Detect which cell encompasses the target text, then output its (X, Y) center coordinate. 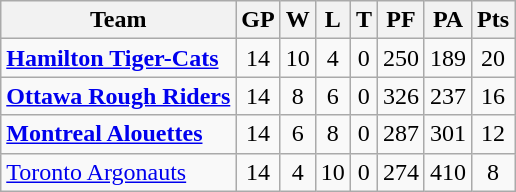
PF (400, 20)
T (364, 20)
Pts (494, 20)
Ottawa Rough Riders (118, 96)
L (332, 20)
PA (448, 20)
189 (448, 58)
326 (400, 96)
GP (258, 20)
Team (118, 20)
410 (448, 172)
250 (400, 58)
237 (448, 96)
Hamilton Tiger-Cats (118, 58)
W (298, 20)
12 (494, 134)
16 (494, 96)
301 (448, 134)
Toronto Argonauts (118, 172)
274 (400, 172)
20 (494, 58)
Montreal Alouettes (118, 134)
287 (400, 134)
